Return [X, Y] of the center of cell containing provided text 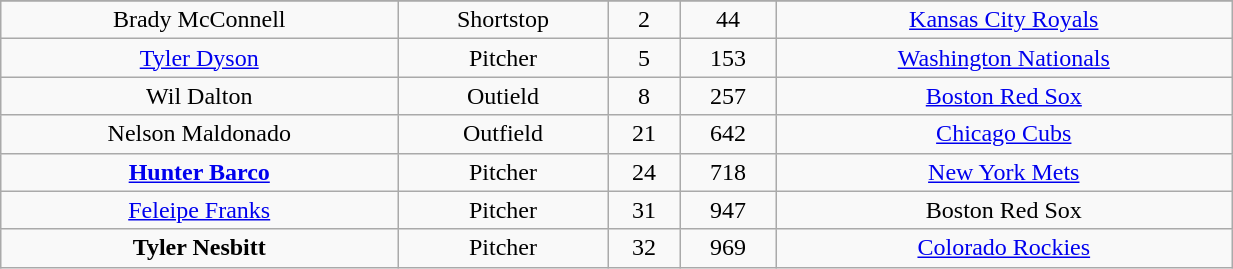
153 [728, 58]
Nelson Maldonado [200, 134]
2 [644, 20]
Shortstop [504, 20]
Chicago Cubs [1004, 134]
5 [644, 58]
257 [728, 96]
32 [644, 248]
24 [644, 172]
Feleipe Franks [200, 210]
Hunter Barco [200, 172]
Washington Nationals [1004, 58]
718 [728, 172]
947 [728, 210]
Kansas City Royals [1004, 20]
Outfield [504, 134]
Colorado Rockies [1004, 248]
8 [644, 96]
969 [728, 248]
Brady McConnell [200, 20]
Tyler Dyson [200, 58]
New York Mets [1004, 172]
Outield [504, 96]
21 [644, 134]
31 [644, 210]
642 [728, 134]
44 [728, 20]
Tyler Nesbitt [200, 248]
Wil Dalton [200, 96]
